Return (x, y) of the center of cell containing provided text 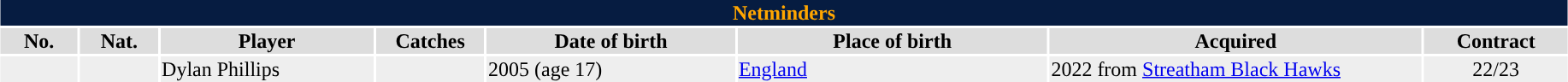
2022 from Streatham Black Hawks (1236, 69)
England (892, 69)
Nat. (120, 41)
Catches (431, 41)
22/23 (1496, 69)
Date of birth (611, 41)
Contract (1496, 41)
Acquired (1236, 41)
2005 (age 17) (611, 69)
Player (267, 41)
No. (39, 41)
Dylan Phillips (267, 69)
Place of birth (892, 41)
Netminders (783, 13)
